Extract the (X, Y) coordinate from the center of the cell holding the provided text.  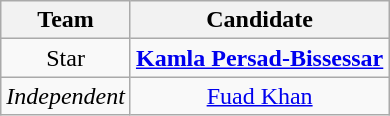
Fuad Khan (259, 96)
Independent (66, 96)
Kamla Persad-Bissessar (259, 58)
Team (66, 20)
Candidate (259, 20)
Star (66, 58)
